Capture the cell that displays the provided text and extract its (x, y) central coordinate. 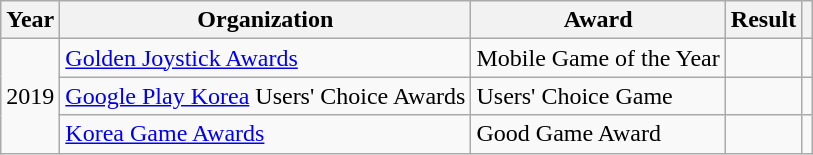
Result (763, 20)
Korea Game Awards (266, 134)
Year (30, 20)
Organization (266, 20)
2019 (30, 96)
Google Play Korea Users' Choice Awards (266, 96)
Good Game Award (598, 134)
Mobile Game of the Year (598, 58)
Award (598, 20)
Users' Choice Game (598, 96)
Golden Joystick Awards (266, 58)
